Locate the cell with the specified text and output its (X, Y) center coordinate. 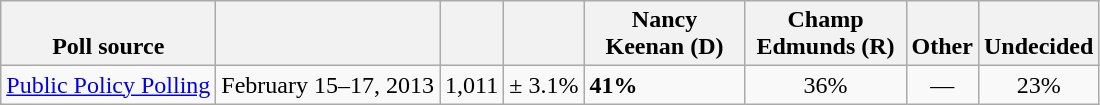
± 3.1% (544, 85)
ChampEdmunds (R) (826, 34)
1,011 (472, 85)
— (942, 85)
Public Policy Polling (108, 85)
41% (664, 85)
NancyKeenan (D) (664, 34)
Undecided (1038, 34)
Other (942, 34)
36% (826, 85)
February 15–17, 2013 (328, 85)
Poll source (108, 34)
23% (1038, 85)
